Determine the (X, Y) coordinate at the center of the cell enclosing the given text.  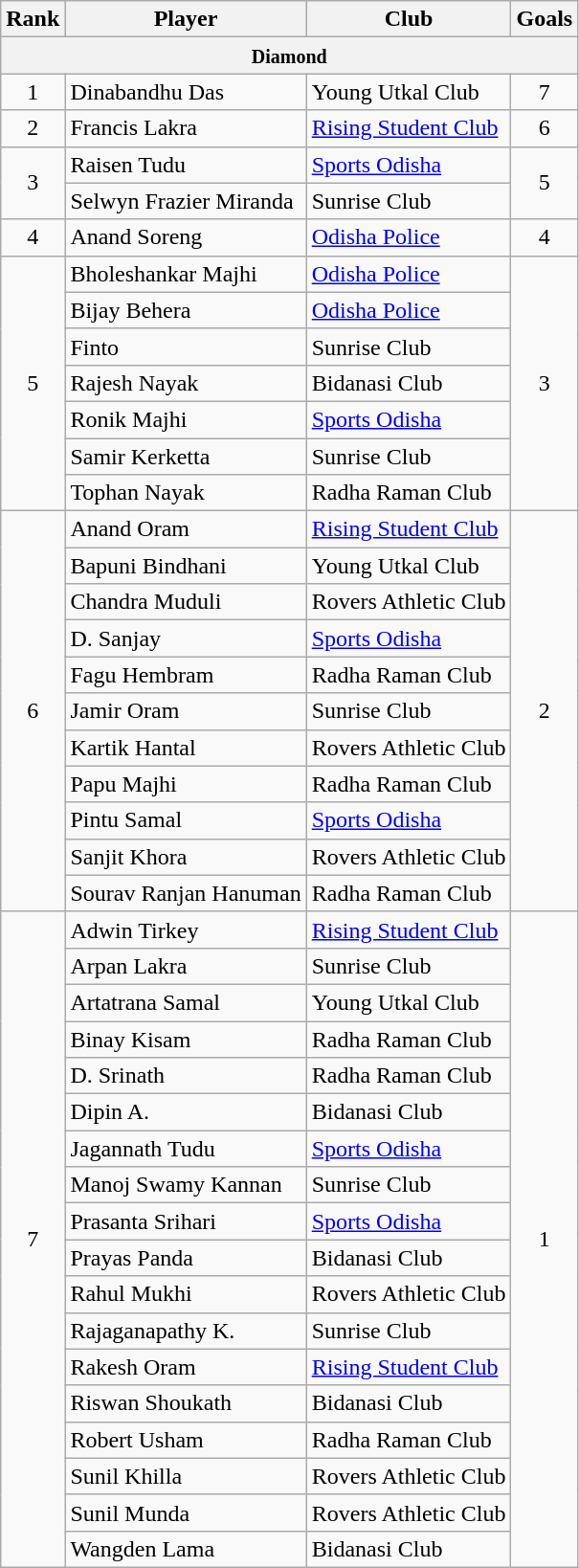
Adwin Tirkey (186, 930)
Riswan Shoukath (186, 1403)
Tophan Nayak (186, 493)
Anand Oram (186, 529)
Bholeshankar Majhi (186, 274)
Dipin A. (186, 1112)
Rank (33, 19)
Kartik Hantal (186, 748)
Dinabandhu Das (186, 92)
Sanjit Khora (186, 857)
Diamond (289, 56)
Jamir Oram (186, 711)
Fagu Hembram (186, 675)
Binay Kisam (186, 1039)
Club (409, 19)
Anand Soreng (186, 237)
Arpan Lakra (186, 966)
Manoj Swamy Kannan (186, 1185)
Jagannath Tudu (186, 1149)
Ronik Majhi (186, 419)
Papu Majhi (186, 784)
D. Sanjay (186, 638)
Francis Lakra (186, 128)
D. Srinath (186, 1076)
Samir Kerketta (186, 457)
Sourav Ranjan Hanuman (186, 893)
Rajaganapathy K. (186, 1331)
Selwyn Frazier Miranda (186, 201)
Prayas Panda (186, 1258)
Prasanta Srihari (186, 1221)
Rahul Mukhi (186, 1294)
Bapuni Bindhani (186, 566)
Bijay Behera (186, 310)
Player (186, 19)
Goals (545, 19)
Rakesh Oram (186, 1367)
Raisen Tudu (186, 165)
Sunil Munda (186, 1512)
Wangden Lama (186, 1549)
Finto (186, 347)
Artatrana Samal (186, 1002)
Pintu Samal (186, 820)
Chandra Muduli (186, 602)
Sunil Khilla (186, 1476)
Robert Usham (186, 1440)
Rajesh Nayak (186, 383)
